Determine the [X, Y] coordinate at the center of the cell enclosing the given text.  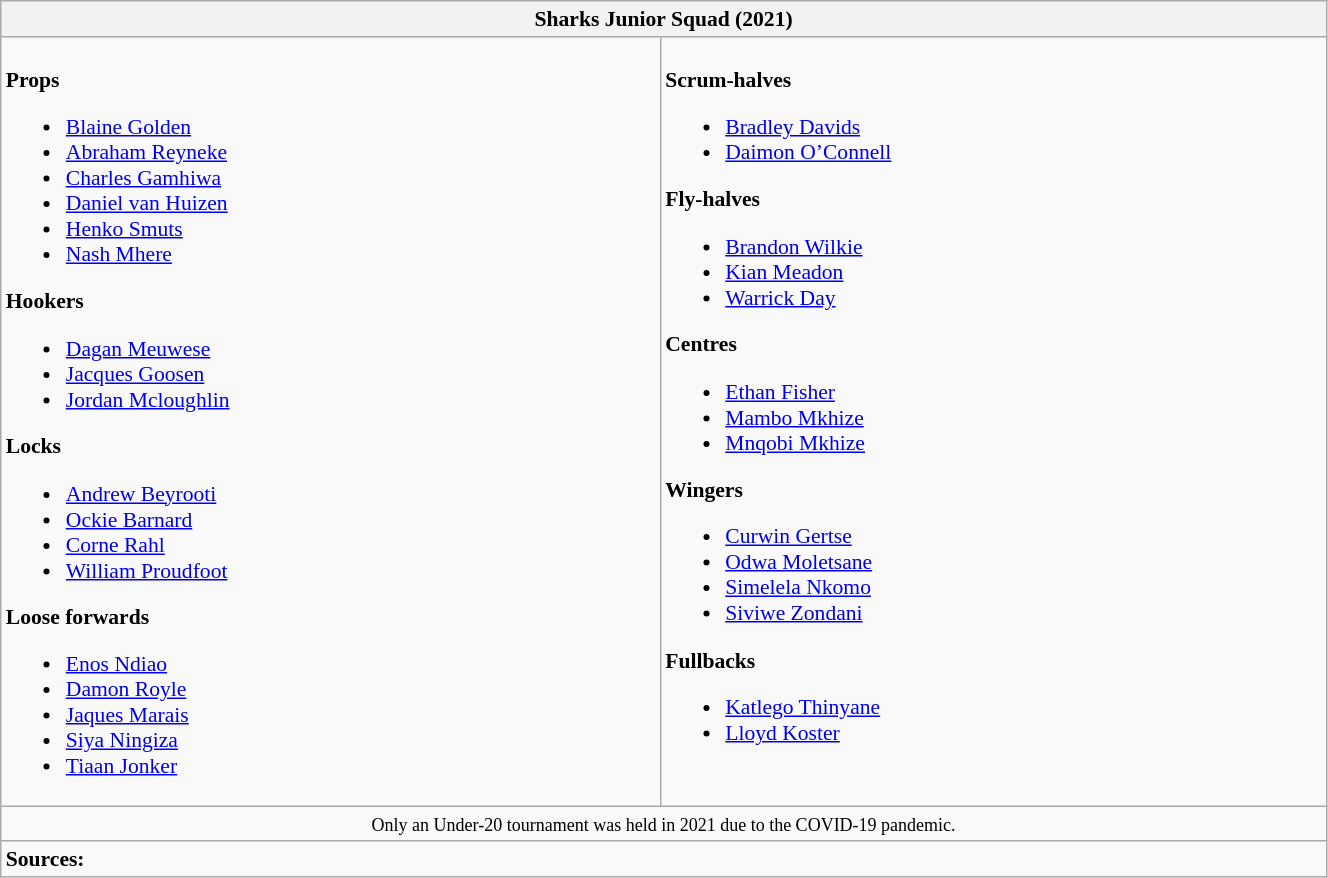
Sharks Junior Squad (2021) [664, 19]
Sources: [664, 860]
Only an Under-20 tournament was held in 2021 due to the COVID-19 pandemic. [664, 824]
